Locate the cell with the specified text and output its [x, y] center coordinate. 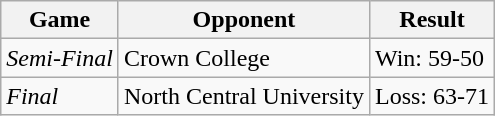
Final [60, 96]
Crown College [244, 58]
Opponent [244, 20]
Win: 59-50 [432, 58]
Loss: 63-71 [432, 96]
Game [60, 20]
Semi-Final [60, 58]
Result [432, 20]
North Central University [244, 96]
